Extract the [x, y] coordinate from the center of the cell holding the provided text.  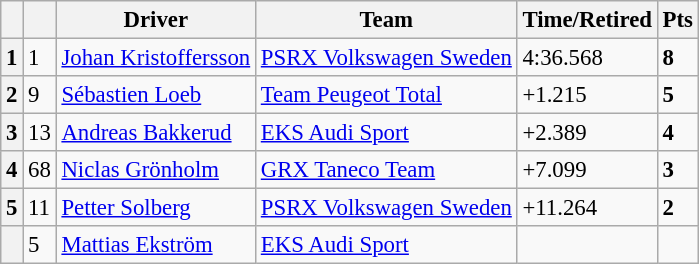
GRX Taneco Team [386, 170]
Mattias Ekström [156, 245]
Team [386, 20]
+2.389 [587, 133]
Time/Retired [587, 20]
Driver [156, 20]
Andreas Bakkerud [156, 133]
Sébastien Loeb [156, 95]
Niclas Grönholm [156, 170]
8 [678, 58]
Team Peugeot Total [386, 95]
9 [40, 95]
Pts [678, 20]
11 [40, 208]
13 [40, 133]
4:36.568 [587, 58]
+7.099 [587, 170]
Johan Kristoffersson [156, 58]
+11.264 [587, 208]
68 [40, 170]
+1.215 [587, 95]
Petter Solberg [156, 208]
